Identify which cell holds the provided text, then report its [X, Y] central coordinate. 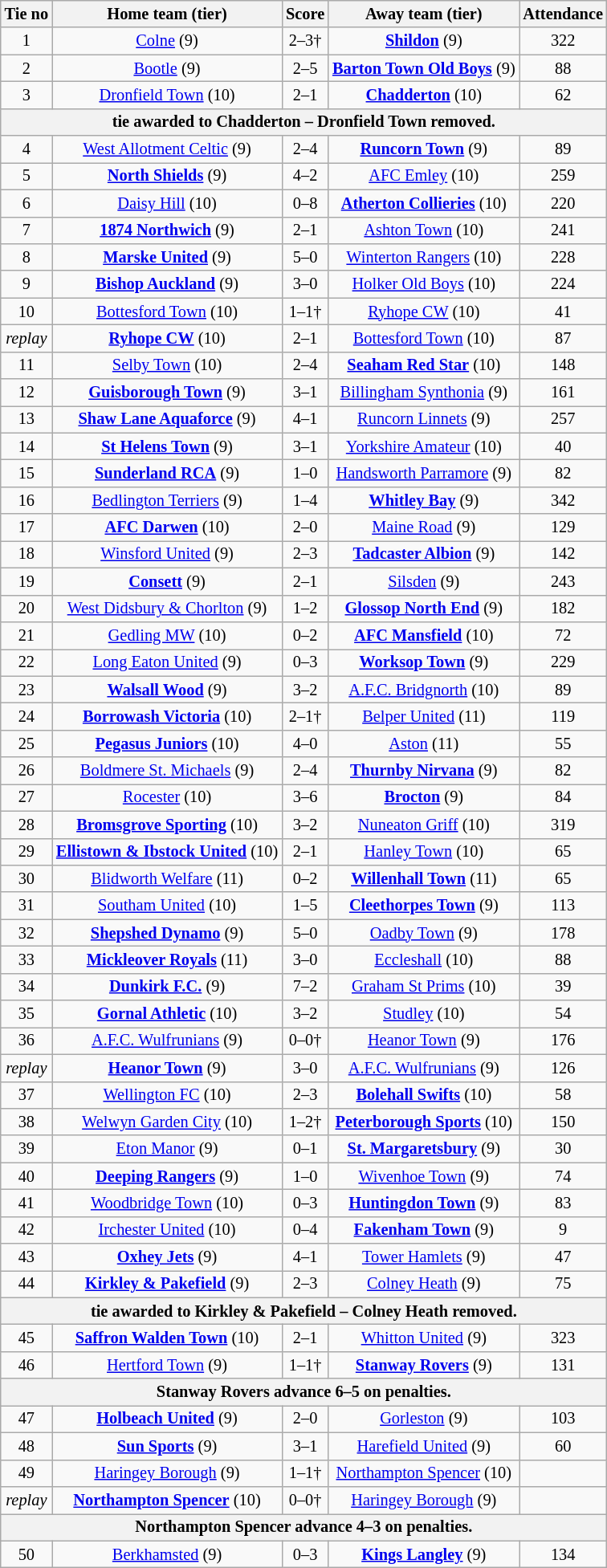
42 [26, 1230]
Brocton (9) [424, 797]
Northampton Spencer advance 4–3 on penalties. [303, 1527]
46 [26, 1365]
23 [26, 690]
31 [26, 906]
Runcorn Town (9) [424, 149]
Holbeach United (9) [167, 1419]
34 [26, 987]
150 [562, 1122]
Dunkirk F.C. (9) [167, 987]
119 [562, 716]
Seaham Red Star (10) [424, 365]
35 [26, 1014]
7 [26, 230]
Peterborough Sports (10) [424, 1122]
0–1 [305, 1149]
Consett (9) [167, 581]
1–5 [305, 906]
4 [26, 149]
Deeping Rangers (9) [167, 1176]
24 [26, 716]
2–1† [305, 716]
Sun Sports (9) [167, 1446]
A.F.C. Bridgnorth (10) [424, 690]
Studley (10) [424, 1014]
44 [26, 1284]
7–2 [305, 987]
Wellington FC (10) [167, 1095]
Silsden (9) [424, 581]
Aston (11) [424, 743]
342 [562, 500]
Marske United (9) [167, 257]
Colney Heath (9) [424, 1284]
Away team (tier) [424, 14]
33 [26, 959]
Bolehall Swifts (10) [424, 1095]
AFC Mansfield (10) [424, 635]
26 [26, 771]
Guisborough Town (9) [167, 393]
257 [562, 419]
15 [26, 473]
19 [26, 581]
Gorleston (9) [424, 1419]
Shepshed Dynamo (9) [167, 933]
tie awarded to Chadderton – Dronfield Town removed. [303, 122]
Stanway Rovers advance 6–5 on penalties. [303, 1392]
tie awarded to Kirkley & Pakefield – Colney Heath removed. [303, 1311]
27 [26, 797]
Borrowash Victoria (10) [167, 716]
2 [26, 68]
84 [562, 797]
Handsworth Parramore (9) [424, 473]
14 [26, 446]
Mickleover Royals (11) [167, 959]
126 [562, 1068]
1–2† [305, 1122]
129 [562, 527]
18 [26, 554]
8 [26, 257]
Holker Old Boys (10) [424, 284]
75 [562, 1284]
Sunderland RCA (9) [167, 473]
West Didsbury & Chorlton (9) [167, 609]
60 [562, 1446]
20 [26, 609]
Billingham Synthonia (9) [424, 393]
Glossop North End (9) [424, 609]
1–4 [305, 500]
Hanley Town (10) [424, 852]
224 [562, 284]
4–0 [305, 743]
32 [26, 933]
Walsall Wood (9) [167, 690]
2–3† [305, 41]
38 [26, 1122]
Rocester (10) [167, 797]
Tie no [26, 14]
17 [26, 527]
Thurnby Nirvana (9) [424, 771]
Worksop Town (9) [424, 662]
0–8 [305, 203]
103 [562, 1419]
1 [26, 41]
45 [26, 1338]
Fakenham Town (9) [424, 1230]
Woodbridge Town (10) [167, 1203]
Home team (tier) [167, 14]
Kings Langley (9) [424, 1554]
AFC Emley (10) [424, 176]
Bedlington Terriers (9) [167, 500]
Ellistown & Ibstock United (10) [167, 852]
Huntingdon Town (9) [424, 1203]
Colne (9) [167, 41]
36 [26, 1041]
Barton Town Old Boys (9) [424, 68]
Runcorn Linnets (9) [424, 419]
Tower Hamlets (9) [424, 1257]
Ashton Town (10) [424, 230]
1874 Northwich (9) [167, 230]
1–2 [305, 609]
54 [562, 1014]
161 [562, 393]
142 [562, 554]
West Allotment Celtic (9) [167, 149]
12 [26, 393]
Attendance [562, 14]
Eton Manor (9) [167, 1149]
22 [26, 662]
4–2 [305, 176]
25 [26, 743]
Shildon (9) [424, 41]
Oadby Town (9) [424, 933]
Daisy Hill (10) [167, 203]
Dronfield Town (10) [167, 95]
6 [26, 203]
Shaw Lane Aquaforce (9) [167, 419]
Selby Town (10) [167, 365]
Southam United (10) [167, 906]
St Helens Town (9) [167, 446]
Harefield United (9) [424, 1446]
Kirkley & Pakefield (9) [167, 1284]
3–6 [305, 797]
Gornal Athletic (10) [167, 1014]
Score [305, 14]
Bishop Auckland (9) [167, 284]
Winterton Rangers (10) [424, 257]
10 [26, 312]
Bootle (9) [167, 68]
182 [562, 609]
5 [26, 176]
134 [562, 1554]
Atherton Collieries (10) [424, 203]
58 [562, 1095]
74 [562, 1176]
37 [26, 1095]
220 [562, 203]
55 [562, 743]
48 [26, 1446]
178 [562, 933]
113 [562, 906]
Cleethorpes Town (9) [424, 906]
Whitton United (9) [424, 1338]
Tadcaster Albion (9) [424, 554]
Boldmere St. Michaels (9) [167, 771]
Oxhey Jets (9) [167, 1257]
Irchester United (10) [167, 1230]
43 [26, 1257]
21 [26, 635]
Gedling MW (10) [167, 635]
0–4 [305, 1230]
Wivenhoe Town (9) [424, 1176]
Long Eaton United (9) [167, 662]
11 [26, 365]
AFC Darwen (10) [167, 527]
Winsford United (9) [167, 554]
62 [562, 95]
Stanway Rovers (9) [424, 1365]
131 [562, 1365]
Belper United (11) [424, 716]
Maine Road (9) [424, 527]
Saffron Walden Town (10) [167, 1338]
16 [26, 500]
322 [562, 41]
Berkhamsted (9) [167, 1554]
Eccleshall (10) [424, 959]
29 [26, 852]
Graham St Prims (10) [424, 987]
Willenhall Town (11) [424, 878]
49 [26, 1473]
13 [26, 419]
176 [562, 1041]
241 [562, 230]
North Shields (9) [167, 176]
Blidworth Welfare (11) [167, 878]
Yorkshire Amateur (10) [424, 446]
323 [562, 1338]
319 [562, 825]
Hertford Town (9) [167, 1365]
St. Margaretsbury (9) [424, 1149]
3 [26, 95]
72 [562, 635]
Welwyn Garden City (10) [167, 1122]
Chadderton (10) [424, 95]
229 [562, 662]
228 [562, 257]
Bromsgrove Sporting (10) [167, 825]
Whitley Bay (9) [424, 500]
Nuneaton Griff (10) [424, 825]
148 [562, 365]
2–5 [305, 68]
243 [562, 581]
50 [26, 1554]
87 [562, 338]
259 [562, 176]
Pegasus Juniors (10) [167, 743]
83 [562, 1203]
28 [26, 825]
